Capture the cell that displays the provided text and extract its (x, y) central coordinate. 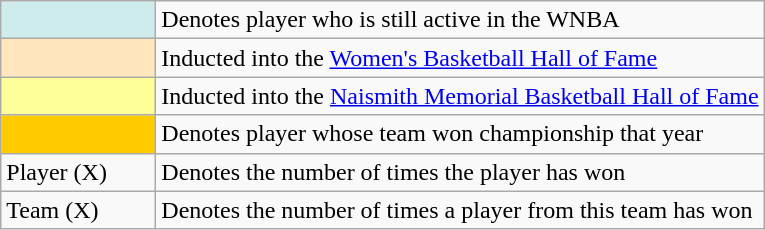
Denotes player who is still active in the WNBA (460, 20)
Denotes player whose team won championship that year (460, 134)
Inducted into the Naismith Memorial Basketball Hall of Fame (460, 96)
Team (X) (78, 210)
Inducted into the Women's Basketball Hall of Fame (460, 58)
Denotes the number of times a player from this team has won (460, 210)
Player (X) (78, 172)
Denotes the number of times the player has won (460, 172)
